Return the [x, y] coordinate for the center point of the cell that contains the specified text.  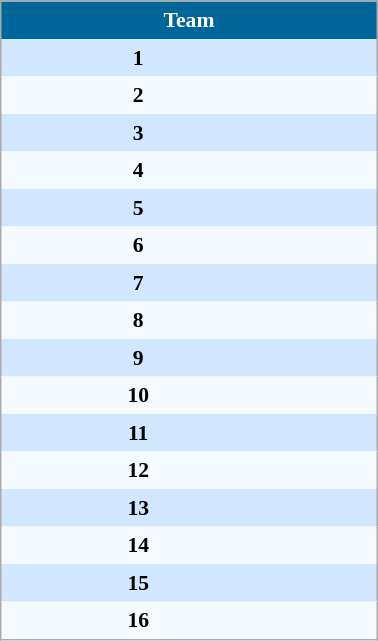
10 [138, 395]
6 [138, 245]
2 [138, 95]
14 [138, 545]
Team [189, 20]
13 [138, 508]
12 [138, 471]
5 [138, 208]
4 [138, 171]
9 [138, 358]
11 [138, 433]
7 [138, 283]
8 [138, 321]
15 [138, 583]
3 [138, 133]
16 [138, 621]
1 [138, 58]
